Extract the (x, y) coordinate from the center of the cell holding the provided text.  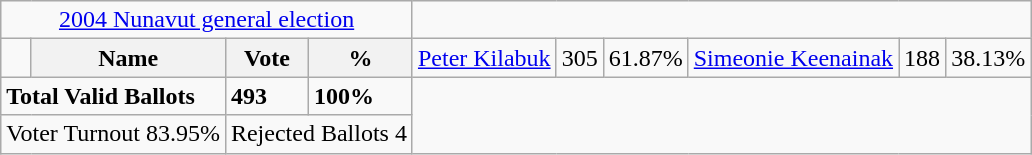
38.13% (988, 58)
305 (580, 58)
493 (266, 96)
Voter Turnout 83.95% (114, 134)
Simeonie Keenainak (793, 58)
188 (922, 58)
61.87% (646, 58)
% (361, 58)
Rejected Ballots 4 (318, 134)
2004 Nunavut general election (207, 20)
Total Valid Ballots (114, 96)
Peter Kilabuk (484, 58)
Vote (266, 58)
Name (128, 58)
100% (361, 96)
